For the text-containing cell, return its midpoint in [x, y] coordinate format. 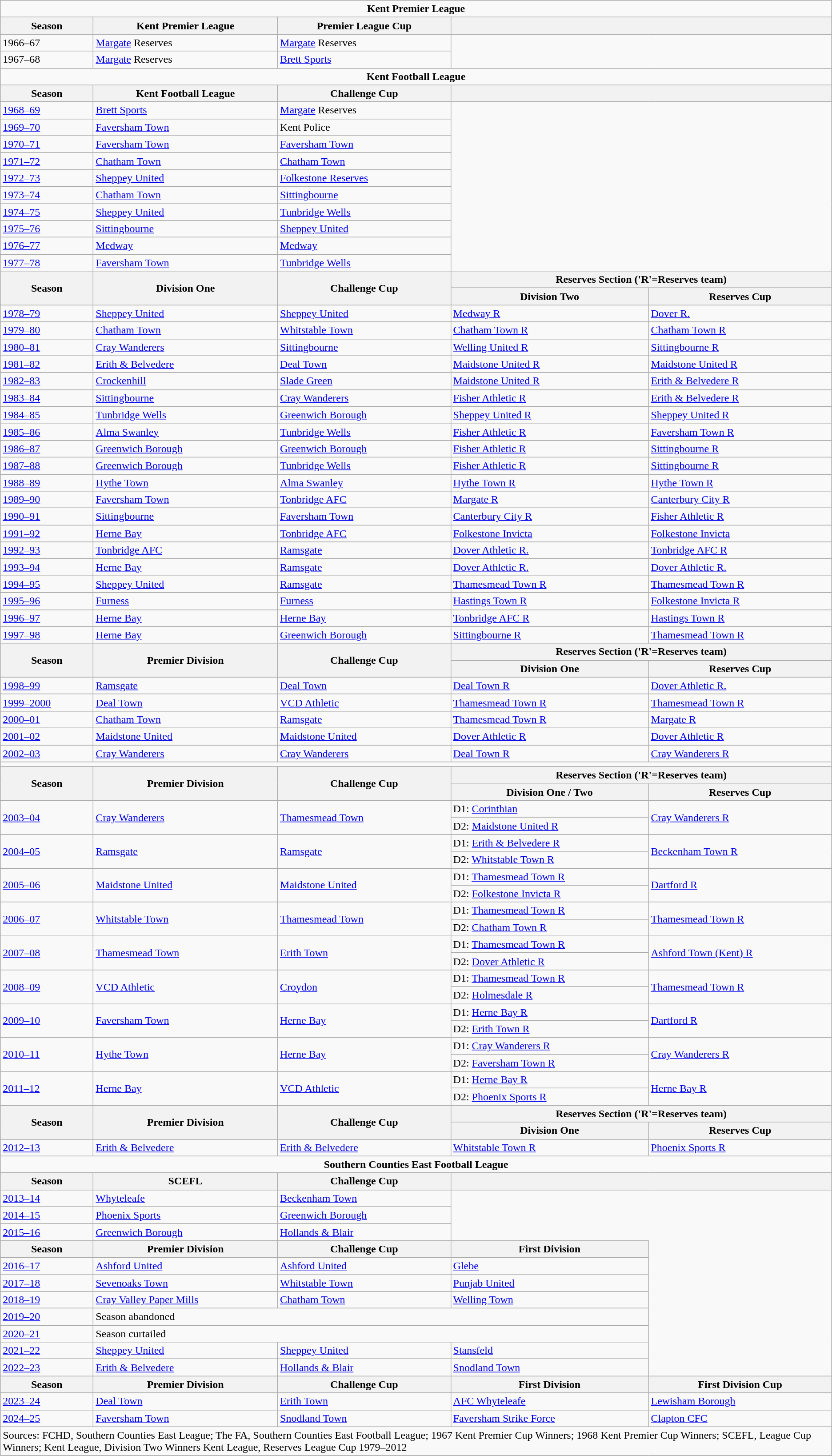
1982–83 [47, 381]
2011–12 [47, 1088]
D2: Holmesdale R [549, 995]
1988–89 [47, 482]
2012–13 [47, 1147]
2007–08 [47, 953]
Beckenham Town R [740, 851]
1998–99 [47, 686]
1985–86 [47, 432]
2010–11 [47, 1055]
1968–69 [47, 110]
2016–17 [47, 1266]
D1: Cray Wanderers R [549, 1046]
1984–85 [47, 415]
2019–20 [47, 1317]
Ashford Town (Kent) R [740, 953]
Cray Valley Paper Mills [186, 1300]
1973–74 [47, 195]
1992–93 [47, 550]
D2: Faversham Town R [549, 1063]
Southern Counties East Football League [416, 1164]
D2: Whitstable Town R [549, 860]
SCEFL [186, 1181]
D2: Dover Athletic R [549, 961]
1978–79 [47, 313]
D2: Erith Town R [549, 1029]
Welling Town [549, 1300]
2002–03 [47, 754]
2023–24 [47, 1401]
Beckenham Town [364, 1198]
First Division Cup [740, 1384]
2021–22 [47, 1351]
1986–87 [47, 449]
Season abandoned [371, 1317]
Faversham Strike Force [549, 1418]
Clapton CFC [740, 1418]
2003–04 [47, 818]
D1: Erith & Belvedere R [549, 843]
2017–18 [47, 1283]
2022–23 [47, 1368]
1980–81 [47, 347]
1970–71 [47, 144]
D1: Corinthian [549, 809]
1993–94 [47, 567]
1967–68 [47, 60]
2000–01 [47, 719]
Croydon [364, 987]
1989–90 [47, 500]
Slade Green [364, 381]
1976–77 [47, 246]
2005–06 [47, 885]
Phoenix Sports R [740, 1147]
Season curtailed [371, 1334]
1990–91 [47, 517]
Welling United R [549, 347]
D2: Phoenix Sports R [549, 1097]
Lewisham Borough [740, 1401]
Herne Bay R [740, 1088]
1974–75 [47, 212]
1979–80 [47, 330]
Sevenoaks Town [186, 1283]
Stansfeld [549, 1351]
Division Two [549, 297]
D2: Maidstone United R [549, 826]
2004–05 [47, 851]
2001–02 [47, 736]
Folkestone Reserves [364, 178]
Punjab United [549, 1283]
1975–76 [47, 229]
Faversham Town R [740, 432]
Dover R. [740, 313]
D2: Folkestone Invicta R [549, 894]
2024–25 [47, 1418]
Kent Police [364, 127]
Phoenix Sports [186, 1215]
1997–98 [47, 635]
1999–2000 [47, 702]
1972–73 [47, 178]
1981–82 [47, 364]
1994–95 [47, 584]
2009–10 [47, 1021]
2020–21 [47, 1334]
Whitstable Town R [549, 1147]
Medway R [549, 313]
2013–14 [47, 1198]
1971–72 [47, 161]
AFC Whyteleafe [549, 1401]
2015–16 [47, 1232]
1996–97 [47, 618]
1987–88 [47, 465]
1991–92 [47, 533]
2006–07 [47, 919]
2008–09 [47, 987]
Crockenhill [186, 381]
2018–19 [47, 1300]
2014–15 [47, 1215]
Premier League Cup [364, 26]
1966–67 [47, 43]
Whyteleafe [186, 1198]
Folkestone Invicta R [740, 601]
1995–96 [47, 601]
D2: Chatham Town R [549, 927]
1977–78 [47, 263]
1983–84 [47, 398]
1969–70 [47, 127]
Division One / Two [549, 792]
Glebe [549, 1266]
